Return the [X, Y] coordinate for the center point of the cell that contains the specified text.  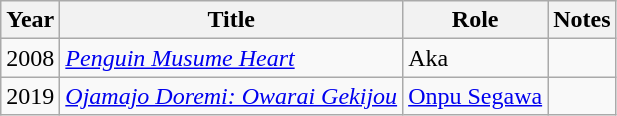
Year [30, 20]
Title [232, 20]
Ojamajo Doremi: Owarai Gekijou [232, 96]
2019 [30, 96]
2008 [30, 58]
Penguin Musume Heart [232, 58]
Onpu Segawa [476, 96]
Notes [582, 20]
Role [476, 20]
Aka [476, 58]
